For the text-containing cell, return its midpoint in [X, Y] coordinate format. 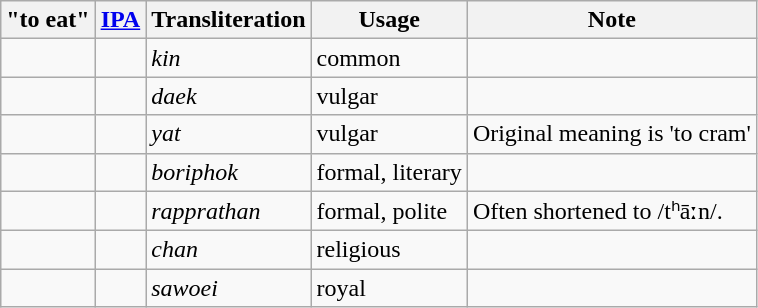
formal, polite [389, 211]
"to eat" [48, 20]
religious [389, 250]
kin [228, 58]
daek [228, 96]
rapprathan [228, 211]
Usage [389, 20]
IPA [120, 20]
Original meaning is 'to cram' [612, 134]
Transliteration [228, 20]
Note [612, 20]
yat [228, 134]
Often shortened to /tʰāːn/. [612, 211]
royal [389, 288]
formal, literary [389, 172]
boriphok [228, 172]
common [389, 58]
sawoei [228, 288]
chan [228, 250]
